Search for the cell housing the specified text and yield its (x, y) center coordinate. 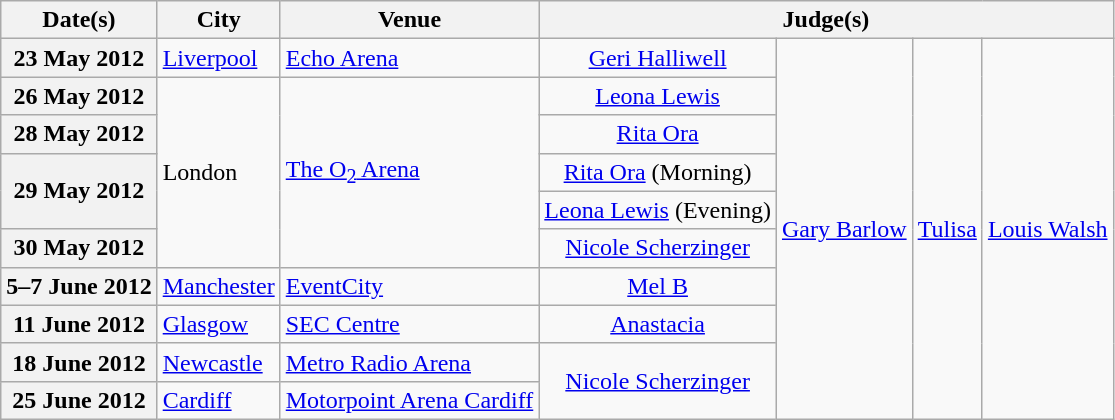
Judge(s) (826, 20)
Motorpoint Arena Cardiff (410, 400)
Manchester (218, 286)
Newcastle (218, 362)
29 May 2012 (79, 191)
Liverpool (218, 58)
25 June 2012 (79, 400)
Louis Walsh (1048, 230)
Anastacia (658, 324)
30 May 2012 (79, 248)
Rita Ora (658, 134)
26 May 2012 (79, 96)
11 June 2012 (79, 324)
London (218, 172)
Date(s) (79, 20)
28 May 2012 (79, 134)
SEC Centre (410, 324)
Venue (410, 20)
Metro Radio Arena (410, 362)
Tulisa (947, 230)
Mel B (658, 286)
5–7 June 2012 (79, 286)
City (218, 20)
Cardiff (218, 400)
Echo Arena (410, 58)
Leona Lewis (658, 96)
The O2 Arena (410, 172)
23 May 2012 (79, 58)
Gary Barlow (844, 230)
Geri Halliwell (658, 58)
Glasgow (218, 324)
Leona Lewis (Evening) (658, 210)
EventCity (410, 286)
18 June 2012 (79, 362)
Rita Ora (Morning) (658, 172)
